Return (X, Y) of the center of cell containing provided text 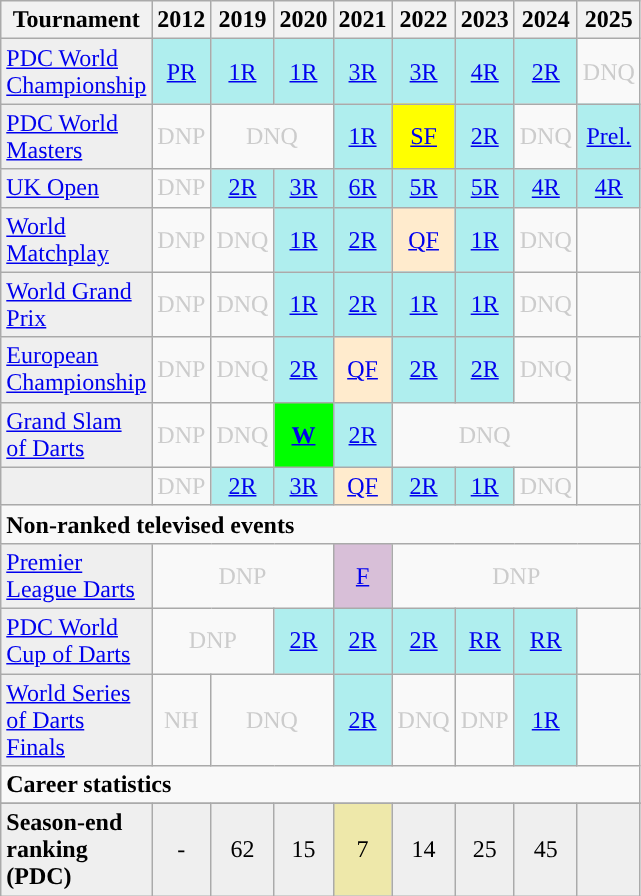
2022 (424, 20)
15 (304, 850)
45 (546, 850)
SF (424, 136)
25 (484, 850)
Tournament (76, 20)
World Matchplay (76, 240)
Prel. (608, 136)
Non-ranked televised events (321, 524)
2024 (546, 20)
- (182, 850)
UK Open (76, 188)
European Championship (76, 370)
2020 (304, 20)
14 (424, 850)
PDC World Masters (76, 136)
World Series of Darts Finals (76, 720)
2023 (484, 20)
NH (182, 720)
62 (242, 850)
6R (362, 188)
2019 (242, 20)
PDC World Cup of Darts (76, 640)
World Grand Prix (76, 304)
Premier League Darts (76, 576)
Season-end ranking (PDC) (76, 850)
2021 (362, 20)
7 (362, 850)
2012 (182, 20)
2025 (608, 20)
Career statistics (321, 785)
W (304, 434)
Grand Slam of Darts (76, 434)
F (362, 576)
PDC World Championship (76, 72)
PR (182, 72)
